Capture the cell that displays the provided text and extract its (X, Y) central coordinate. 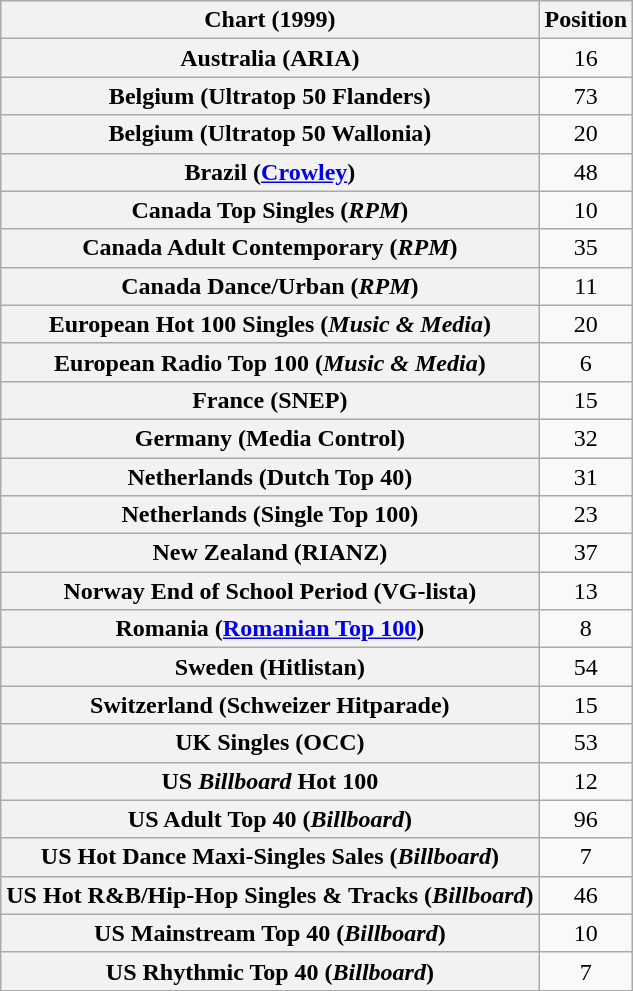
46 (586, 895)
32 (586, 438)
31 (586, 477)
Netherlands (Dutch Top 40) (270, 477)
US Hot Dance Maxi-Singles Sales (Billboard) (270, 857)
US Hot R&B/Hip-Hop Singles & Tracks (Billboard) (270, 895)
Canada Top Singles (RPM) (270, 210)
Belgium (Ultratop 50 Wallonia) (270, 134)
Australia (ARIA) (270, 58)
35 (586, 248)
European Radio Top 100 (Music & Media) (270, 362)
US Adult Top 40 (Billboard) (270, 819)
Germany (Media Control) (270, 438)
54 (586, 667)
53 (586, 743)
US Mainstream Top 40 (Billboard) (270, 933)
96 (586, 819)
Position (586, 20)
Romania (Romanian Top 100) (270, 629)
Chart (1999) (270, 20)
US Rhythmic Top 40 (Billboard) (270, 971)
13 (586, 591)
11 (586, 286)
Sweden (Hitlistan) (270, 667)
Norway End of School Period (VG-lista) (270, 591)
37 (586, 553)
Switzerland (Schweizer Hitparade) (270, 705)
16 (586, 58)
Canada Dance/Urban (RPM) (270, 286)
Belgium (Ultratop 50 Flanders) (270, 96)
Canada Adult Contemporary (RPM) (270, 248)
European Hot 100 Singles (Music & Media) (270, 324)
US Billboard Hot 100 (270, 781)
6 (586, 362)
Brazil (Crowley) (270, 172)
23 (586, 515)
UK Singles (OCC) (270, 743)
48 (586, 172)
12 (586, 781)
France (SNEP) (270, 400)
Netherlands (Single Top 100) (270, 515)
New Zealand (RIANZ) (270, 553)
73 (586, 96)
8 (586, 629)
